Determine the [X, Y] coordinate at the center of the cell enclosing the given text.  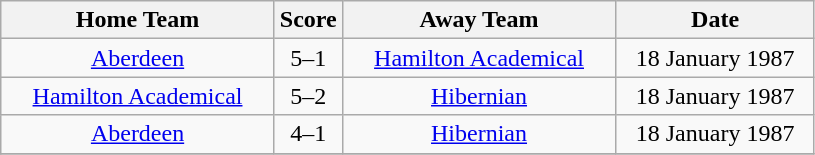
4–1 [308, 134]
5–1 [308, 58]
Score [308, 20]
Date [716, 20]
Home Team [138, 20]
Away Team [479, 20]
5–2 [308, 96]
